Identify which cell holds the provided text, then report its (x, y) central coordinate. 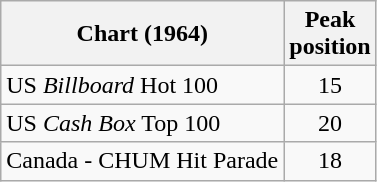
Chart (1964) (142, 34)
18 (330, 161)
15 (330, 85)
Canada - CHUM Hit Parade (142, 161)
Peakposition (330, 34)
20 (330, 123)
US Billboard Hot 100 (142, 85)
US Cash Box Top 100 (142, 123)
